Search for the cell housing the specified text and yield its (x, y) center coordinate. 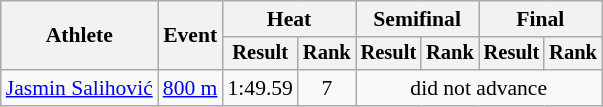
1:49.59 (260, 88)
did not advance (479, 88)
Semifinal (418, 19)
Heat (288, 19)
Jasmin Salihović (80, 88)
Final (540, 19)
Athlete (80, 36)
Event (190, 36)
7 (327, 88)
800 m (190, 88)
